Determine the (x, y) coordinate at the center of the cell enclosing the given text.  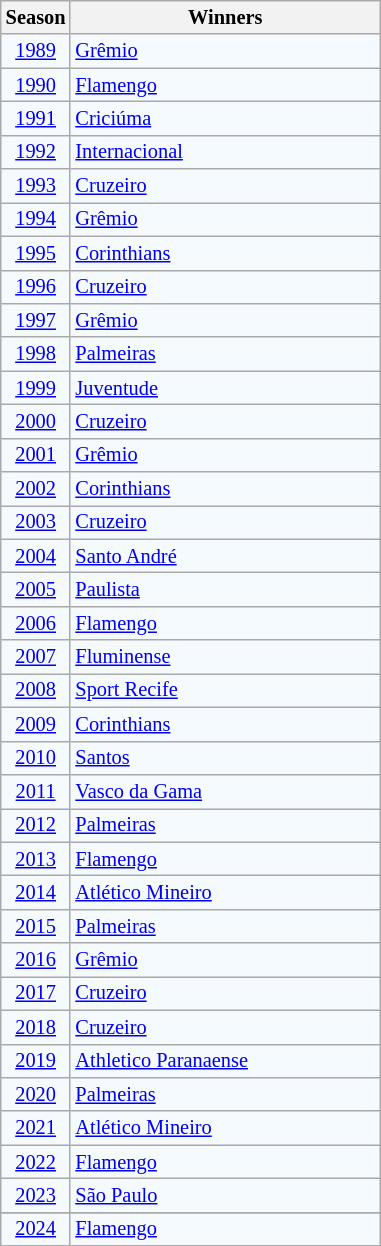
Criciúma (225, 118)
1996 (36, 287)
2018 (36, 1027)
Sport Recife (225, 690)
2009 (36, 724)
1993 (36, 186)
2012 (36, 825)
2024 (36, 1229)
1992 (36, 152)
1997 (36, 320)
2007 (36, 657)
Paulista (225, 589)
2001 (36, 455)
2013 (36, 859)
2014 (36, 892)
2016 (36, 960)
Santo André (225, 556)
1990 (36, 85)
Fluminense (225, 657)
1994 (36, 219)
1989 (36, 51)
São Paulo (225, 1195)
Internacional (225, 152)
1995 (36, 253)
2021 (36, 1128)
2002 (36, 489)
2020 (36, 1094)
2000 (36, 421)
Juventude (225, 388)
2015 (36, 926)
2023 (36, 1195)
2019 (36, 1061)
Vasco da Gama (225, 791)
1991 (36, 118)
2005 (36, 589)
2022 (36, 1162)
2006 (36, 623)
2008 (36, 690)
1999 (36, 388)
2010 (36, 758)
2011 (36, 791)
Season (36, 17)
2017 (36, 993)
Athletico Paranaense (225, 1061)
2003 (36, 522)
1998 (36, 354)
Santos (225, 758)
Winners (225, 17)
2004 (36, 556)
